For the text-containing cell, return its midpoint in (X, Y) coordinate format. 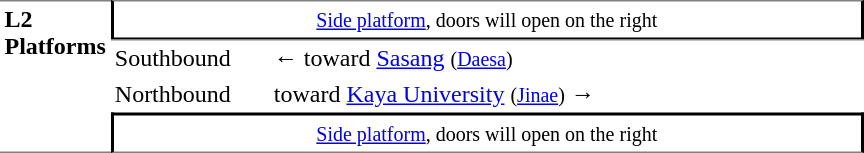
Southbound (190, 58)
← toward Sasang (Daesa) (566, 58)
L2Platforms (55, 76)
Northbound (190, 94)
toward Kaya University (Jinae) → (566, 94)
